Determine the (X, Y) coordinate at the center of the cell enclosing the given text.  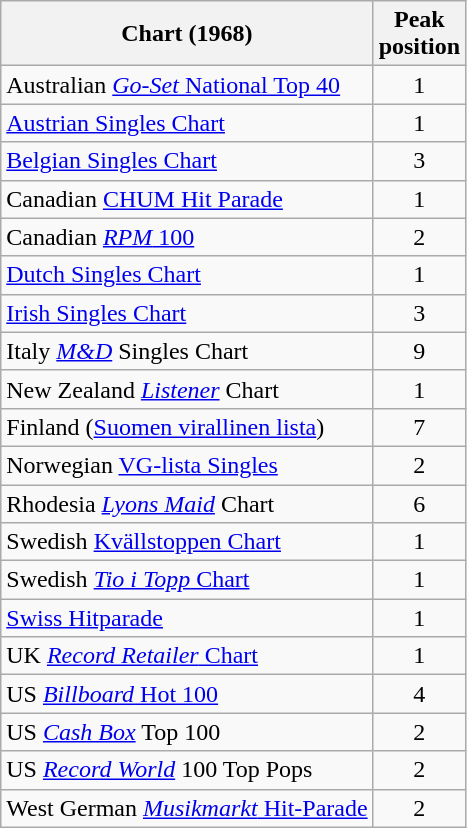
Irish Singles Chart (187, 313)
US Cash Box Top 100 (187, 732)
Peakposition (419, 34)
Rhodesia Lyons Maid Chart (187, 503)
Swedish Kvällstoppen Chart (187, 542)
Italy M&D Singles Chart (187, 351)
Norwegian VG-lista Singles (187, 465)
Finland (Suomen virallinen lista) (187, 427)
Austrian Singles Chart (187, 123)
6 (419, 503)
UK Record Retailer Chart (187, 656)
US Billboard Hot 100 (187, 694)
Australian Go-Set National Top 40 (187, 85)
Swedish Tio i Topp Chart (187, 580)
4 (419, 694)
Canadian CHUM Hit Parade (187, 199)
Dutch Singles Chart (187, 275)
Swiss Hitparade (187, 618)
Chart (1968) (187, 34)
9 (419, 351)
Canadian RPM 100 (187, 237)
Belgian Singles Chart (187, 161)
US Record World 100 Top Pops (187, 770)
7 (419, 427)
West German Musikmarkt Hit-Parade (187, 808)
New Zealand Listener Chart (187, 389)
